From the cell containing the given text, extract its center point as [X, Y] coordinate. 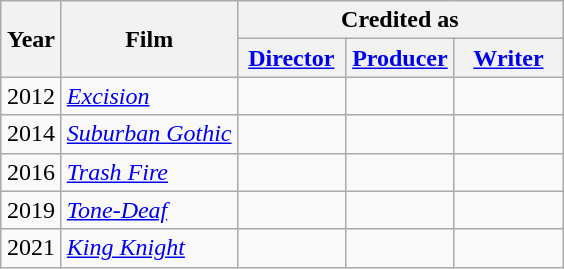
Tone-Deaf [149, 210]
Credited as [400, 20]
Suburban Gothic [149, 134]
Writer [508, 58]
Producer [400, 58]
2019 [32, 210]
2016 [32, 172]
Director [292, 58]
Excision [149, 96]
Year [32, 39]
Trash Fire [149, 172]
2012 [32, 96]
2014 [32, 134]
2021 [32, 248]
King Knight [149, 248]
Film [149, 39]
